Detect which cell encompasses the target text, then output its [X, Y] center coordinate. 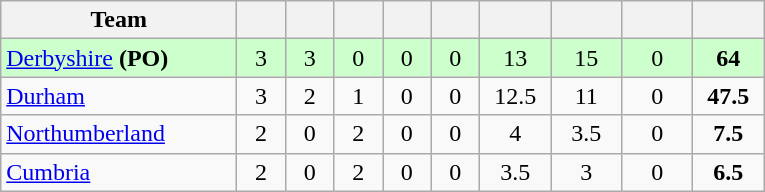
1 [358, 96]
12.5 [516, 96]
64 [728, 58]
4 [516, 134]
15 [586, 58]
Northumberland [119, 134]
47.5 [728, 96]
Durham [119, 96]
13 [516, 58]
6.5 [728, 172]
11 [586, 96]
Cumbria [119, 172]
Team [119, 20]
Derbyshire (PO) [119, 58]
7.5 [728, 134]
